Return [x, y] of the center of cell containing provided text 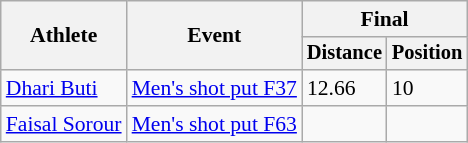
Final [384, 19]
Athlete [64, 36]
Men's shot put F63 [214, 124]
Men's shot put F37 [214, 88]
12.66 [344, 88]
Distance [344, 54]
Dhari Buti [64, 88]
Faisal Sorour [64, 124]
10 [427, 88]
Position [427, 54]
Event [214, 36]
